Return the [X, Y] coordinate for the center point of the cell that contains the specified text.  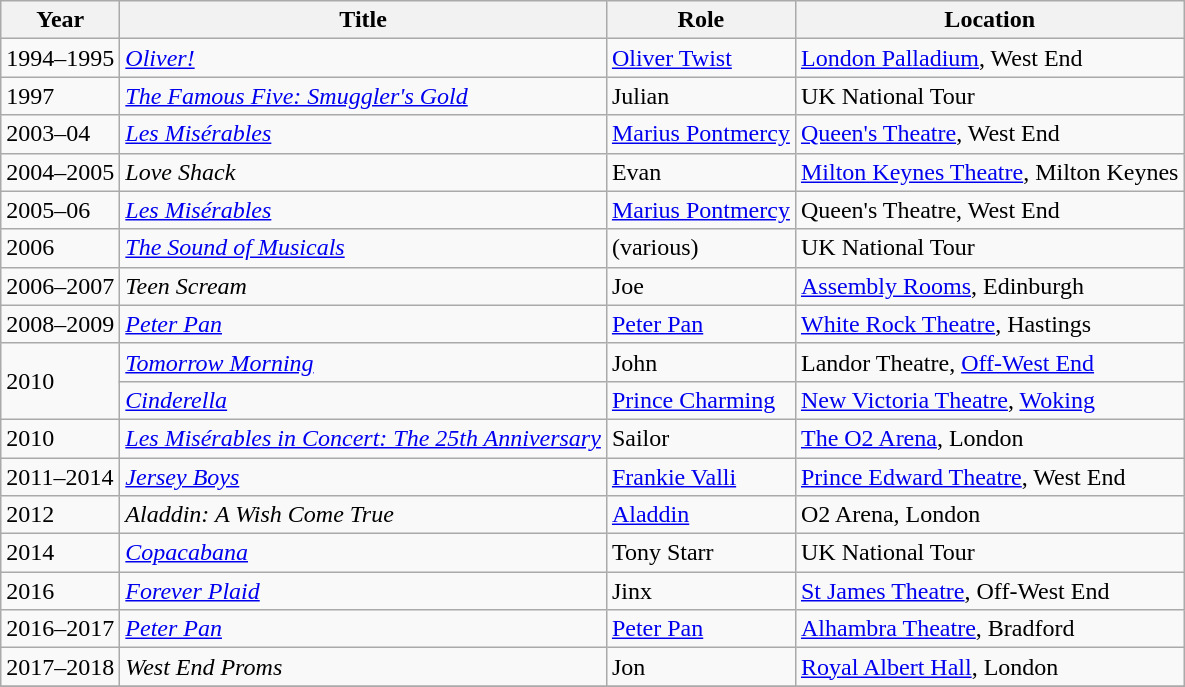
2016 [60, 591]
Milton Keynes Theatre, Milton Keynes [990, 172]
Copacabana [364, 553]
Landor Theatre, Off-West End [990, 362]
New Victoria Theatre, Woking [990, 400]
The Famous Five: Smuggler's Gold [364, 96]
O2 Arena, London [990, 515]
2006–2007 [60, 286]
Teen Scream [364, 286]
Oliver Twist [700, 58]
Tomorrow Morning [364, 362]
Love Shack [364, 172]
Role [700, 20]
White Rock Theatre, Hastings [990, 324]
2003–04 [60, 134]
The O2 Arena, London [990, 438]
West End Proms [364, 667]
2012 [60, 515]
Julian [700, 96]
Prince Charming [700, 400]
Jon [700, 667]
John [700, 362]
London Palladium, West End [990, 58]
Tony Starr [700, 553]
Jinx [700, 591]
Year [60, 20]
1994–1995 [60, 58]
Les Misérables in Concert: The 25th Anniversary [364, 438]
Jersey Boys [364, 477]
2008–2009 [60, 324]
Aladdin: A Wish Come True [364, 515]
Cinderella [364, 400]
1997 [60, 96]
Royal Albert Hall, London [990, 667]
Location [990, 20]
Evan [700, 172]
St James Theatre, Off-West End [990, 591]
2017–2018 [60, 667]
2014 [60, 553]
Aladdin [700, 515]
Forever Plaid [364, 591]
The Sound of Musicals [364, 248]
Assembly Rooms, Edinburgh [990, 286]
2004–2005 [60, 172]
Joe [700, 286]
Oliver! [364, 58]
Title [364, 20]
2006 [60, 248]
Frankie Valli [700, 477]
(various) [700, 248]
Alhambra Theatre, Bradford [990, 629]
2005–06 [60, 210]
Sailor [700, 438]
2011–2014 [60, 477]
2016–2017 [60, 629]
Prince Edward Theatre, West End [990, 477]
